Return the (x, y) coordinate for the center point of the cell that contains the specified text.  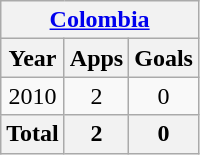
Apps (96, 58)
Colombia (100, 20)
2010 (33, 96)
Goals (164, 58)
Year (33, 58)
Total (33, 134)
